Return [x, y] of the center of cell containing provided text 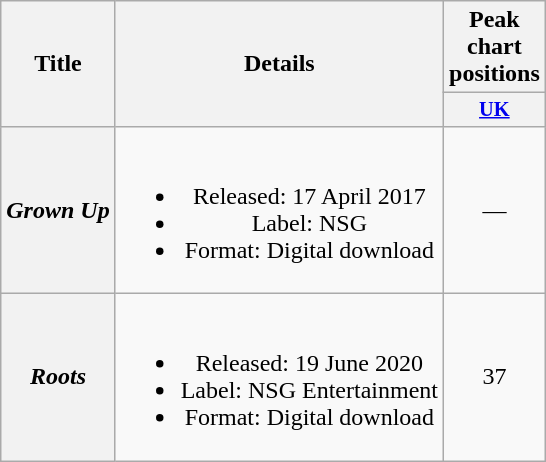
Title [58, 64]
Roots [58, 378]
— [495, 210]
Details [279, 64]
Grown Up [58, 210]
Peak chart positions [495, 47]
UK [495, 110]
Released: 17 April 2017Label: NSGFormat: Digital download [279, 210]
Released: 19 June 2020Label: NSG EntertainmentFormat: Digital download [279, 378]
37 [495, 378]
